From the cell containing the given text, extract its center point as [X, Y] coordinate. 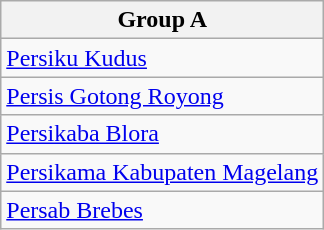
Group A [162, 20]
Persiku Kudus [162, 58]
Persikama Kabupaten Magelang [162, 172]
Persikaba Blora [162, 134]
Persis Gotong Royong [162, 96]
Persab Brebes [162, 210]
